Scan for the cell matching the given text and deliver its (X, Y) coordinate at center. 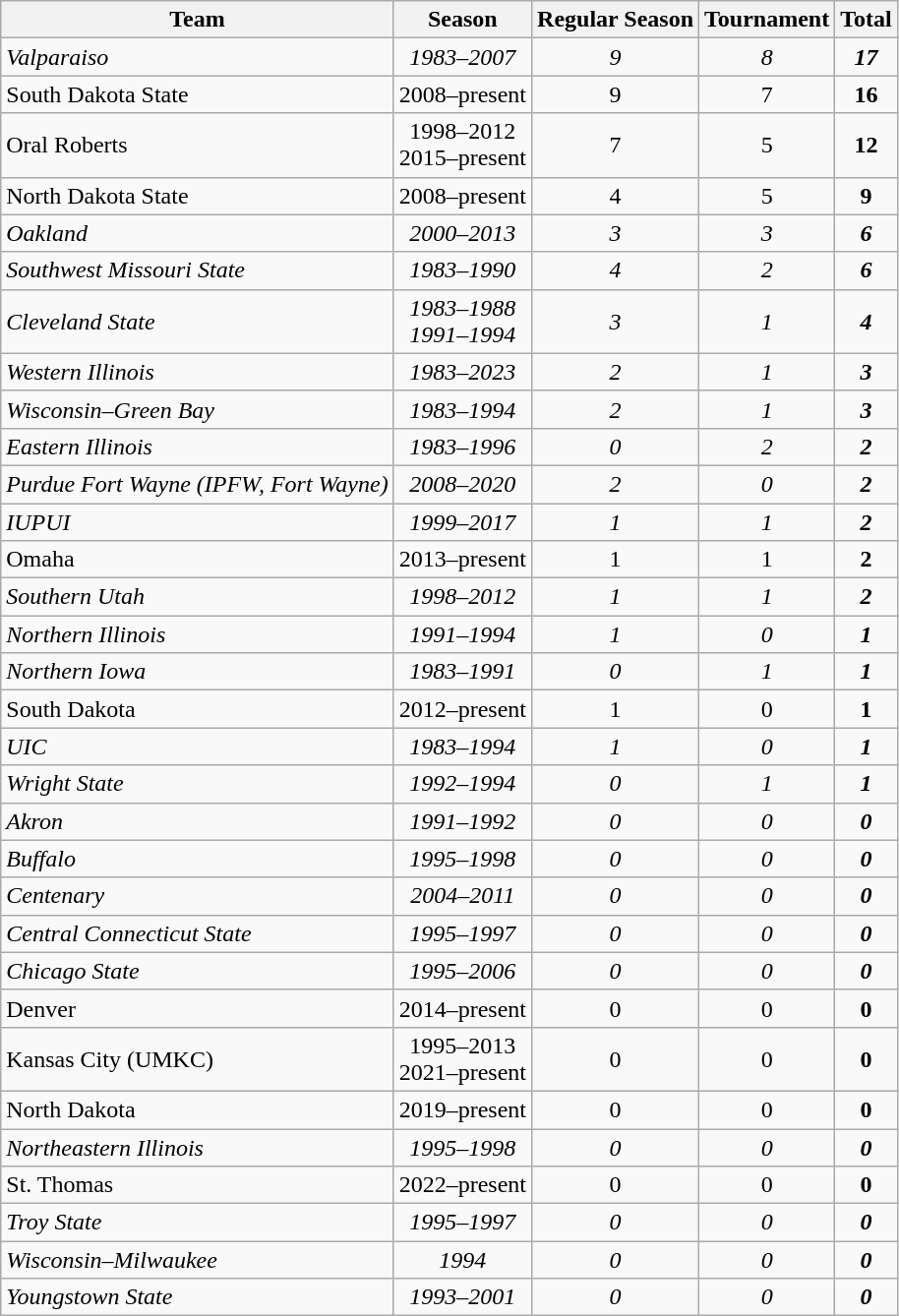
Central Connecticut State (197, 933)
North Dakota State (197, 196)
Southwest Missouri State (197, 270)
UIC (197, 747)
1983–2023 (462, 372)
Oral Roberts (197, 146)
Omaha (197, 560)
Denver (197, 1008)
North Dakota (197, 1109)
Cleveland State (197, 321)
2013–present (462, 560)
Southern Utah (197, 597)
1995–2006 (462, 971)
South Dakota State (197, 94)
1998–2012 (462, 597)
Wisconsin–Milwaukee (197, 1260)
Team (197, 20)
Troy State (197, 1223)
Regular Season (616, 20)
Buffalo (197, 859)
Oakland (197, 233)
St. Thomas (197, 1185)
Eastern Illinois (197, 447)
1992–1994 (462, 784)
Northern Illinois (197, 634)
Akron (197, 821)
12 (867, 146)
1983–1990 (462, 270)
Total (867, 20)
Valparaiso (197, 57)
Wright State (197, 784)
1995–20132021–present (462, 1058)
2000–2013 (462, 233)
1999–2017 (462, 522)
Centenary (197, 896)
1993–2001 (462, 1297)
Kansas City (UMKC) (197, 1058)
2004–2011 (462, 896)
Northern Iowa (197, 672)
Chicago State (197, 971)
2012–present (462, 709)
Youngstown State (197, 1297)
Wisconsin–Green Bay (197, 409)
1983–19881991–1994 (462, 321)
Western Illinois (197, 372)
1983–1991 (462, 672)
1998–20122015–present (462, 146)
1983–2007 (462, 57)
1994 (462, 1260)
Northeastern Illinois (197, 1148)
2022–present (462, 1185)
1991–1994 (462, 634)
Tournament (767, 20)
2014–present (462, 1008)
1991–1992 (462, 821)
South Dakota (197, 709)
17 (867, 57)
Purdue Fort Wayne (IPFW, Fort Wayne) (197, 484)
2008–2020 (462, 484)
2019–present (462, 1109)
Season (462, 20)
IUPUI (197, 522)
8 (767, 57)
1983–1996 (462, 447)
16 (867, 94)
